For the text-containing cell, return its midpoint in (X, Y) coordinate format. 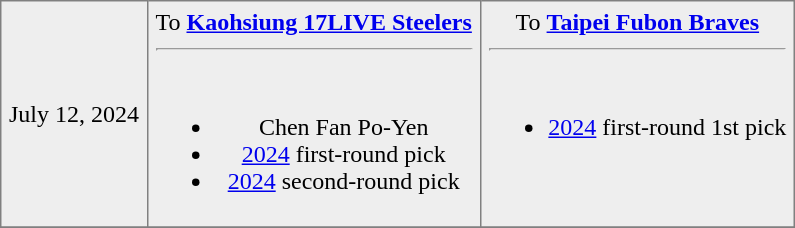
To Taipei Fubon Braves2024 first-round 1st pick (637, 114)
To Kaohsiung 17LIVE SteelersChen Fan Po-Yen2024 first-round pick2024 second-round pick (314, 114)
July 12, 2024 (74, 114)
